Scan for the cell matching the given text and deliver its [X, Y] coordinate at center. 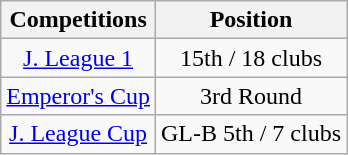
3rd Round [250, 96]
Emperor's Cup [78, 96]
15th / 18 clubs [250, 58]
GL-B 5th / 7 clubs [250, 134]
Position [250, 20]
Competitions [78, 20]
J. League 1 [78, 58]
J. League Cup [78, 134]
